Provide the [x, y] coordinate of the cell's center where the given text is located.  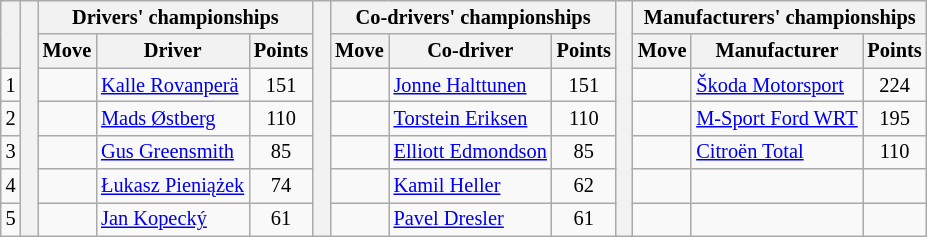
Co-driver [470, 51]
Škoda Motorsport [776, 85]
1 [11, 85]
Driver [172, 51]
Citroën Total [776, 152]
Kalle Rovanperä [172, 85]
2 [11, 118]
Manufacturers' championships [780, 17]
Drivers' championships [176, 17]
3 [11, 152]
Torstein Eriksen [470, 118]
195 [895, 118]
M-Sport Ford WRT [776, 118]
5 [11, 219]
Łukasz Pieniążek [172, 186]
Jan Kopecký [172, 219]
224 [895, 85]
Gus Greensmith [172, 152]
Manufacturer [776, 51]
Pavel Dresler [470, 219]
62 [584, 186]
Mads Østberg [172, 118]
Elliott Edmondson [470, 152]
4 [11, 186]
Co-drivers' championships [473, 17]
Jonne Halttunen [470, 85]
74 [281, 186]
Kamil Heller [470, 186]
